Find where the given text appears and provide that cell's center as (x, y) coordinate. 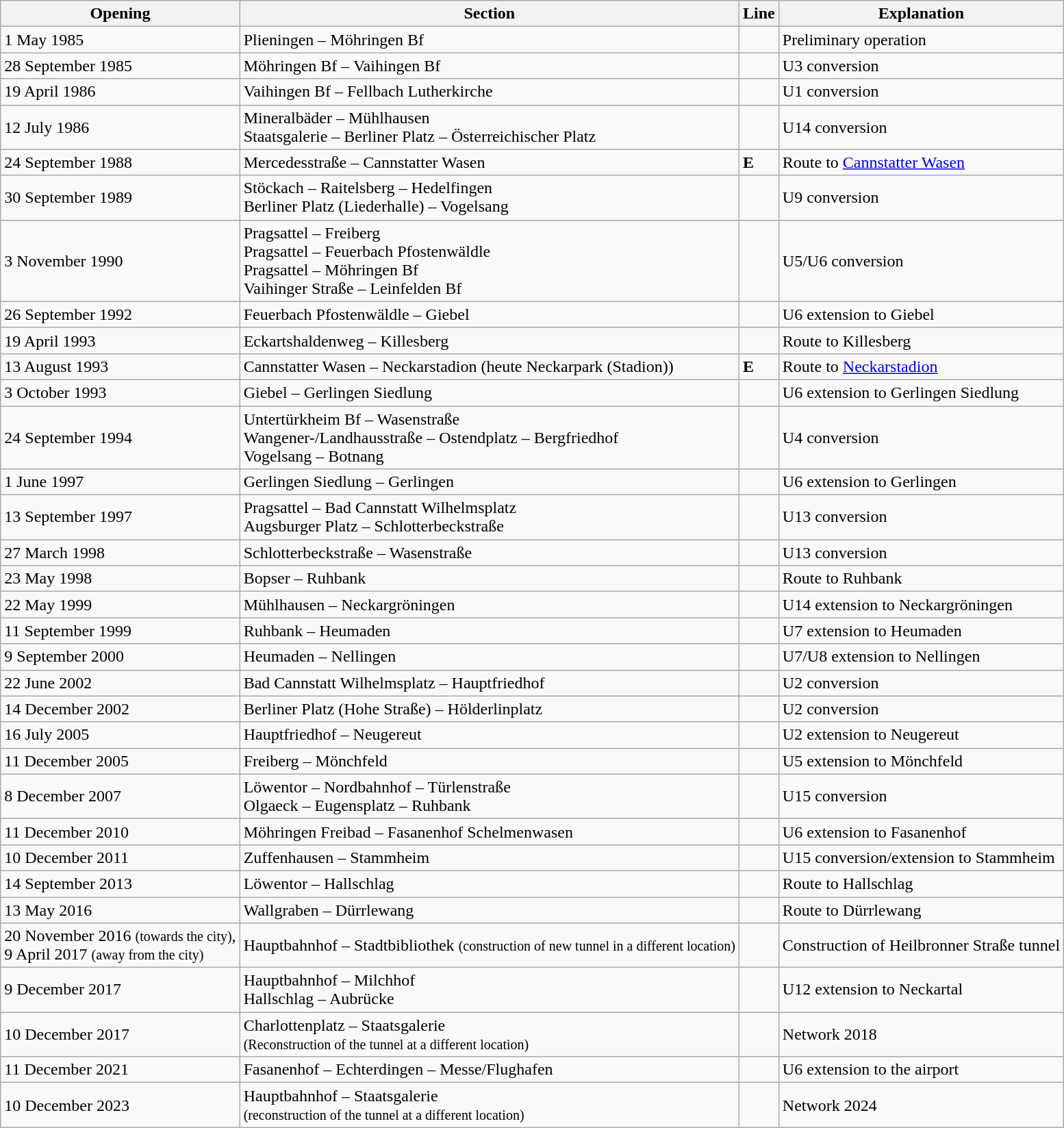
Pragsattel – Bad Cannstatt WilhelmsplatzAugsburger Platz – Schlotterbeckstraße (489, 518)
Fasanenhof – Echterdingen – Messe/Flughafen (489, 1070)
9 December 2017 (121, 990)
U14 conversion (921, 127)
U6 extension to Gerlingen (921, 482)
Mineralbäder – MühlhausenStaatsgalerie – Berliner Platz – Österreichischer Platz (489, 127)
U12 extension to Neckartal (921, 990)
Route to Neckarstadion (921, 366)
Freiberg – Mönchfeld (489, 761)
27 March 1998 (121, 553)
Zuffenhausen – Stammheim (489, 857)
U14 extension to Neckargröningen (921, 605)
U6 extension to Gerlingen Siedlung (921, 392)
Löwentor – Nordbahnhof – TürlenstraßeOlgaeck – Eugensplatz – Ruhbank (489, 796)
U6 extension to Giebel (921, 314)
Network 2024 (921, 1105)
Charlottenplatz – Staatsgalerie(Reconstruction of the tunnel at a different location) (489, 1034)
10 December 2023 (121, 1105)
22 May 1999 (121, 605)
20 November 2016 (towards the city),9 April 2017 (away from the city) (121, 945)
Line (759, 14)
1 May 1985 (121, 40)
13 September 1997 (121, 518)
26 September 1992 (121, 314)
Stöckach – Raitelsberg – HedelfingenBerliner Platz (Liederhalle) – Vogelsang (489, 197)
11 December 2010 (121, 831)
Bad Cannstatt Wilhelmsplatz – Hauptfriedhof (489, 683)
U15 conversion (921, 796)
U7 extension to Heumaden (921, 631)
Preliminary operation (921, 40)
19 April 1993 (121, 340)
10 December 2017 (121, 1034)
U3 conversion (921, 66)
22 June 2002 (121, 683)
Löwentor – Hallschlag (489, 883)
U1 conversion (921, 92)
U4 conversion (921, 437)
30 September 1989 (121, 197)
Schlotterbeckstraße – Wasenstraße (489, 553)
Feuerbach Pfostenwäldle – Giebel (489, 314)
Eckartshaldenweg – Killesberg (489, 340)
Route to Killesberg (921, 340)
Route to Cannstatter Wasen (921, 162)
16 July 2005 (121, 735)
Route to Hallschlag (921, 883)
1 June 1997 (121, 482)
11 December 2005 (121, 761)
Bopser – Ruhbank (489, 579)
24 September 1988 (121, 162)
Construction of Heilbronner Straße tunnel (921, 945)
U6 extension to the airport (921, 1070)
Heumaden – Nellingen (489, 657)
28 September 1985 (121, 66)
Route to Ruhbank (921, 579)
U2 extension to Neugereut (921, 735)
Mühlhausen – Neckargröningen (489, 605)
Vaihingen Bf – Fellbach Lutherkirche (489, 92)
10 December 2011 (121, 857)
Wallgraben – Dürrlewang (489, 910)
Plieningen – Möhringen Bf (489, 40)
U6 extension to Fasanenhof (921, 831)
13 August 1993 (121, 366)
12 July 1986 (121, 127)
24 September 1994 (121, 437)
Ruhbank – Heumaden (489, 631)
Network 2018 (921, 1034)
U15 conversion/extension to Stammheim (921, 857)
19 April 1986 (121, 92)
Hauptbahnhof – Staatsgalerie(reconstruction of the tunnel at a different location) (489, 1105)
Giebel – Gerlingen Siedlung (489, 392)
Section (489, 14)
Route to Dürrlewang (921, 910)
U5/U6 conversion (921, 260)
9 September 2000 (121, 657)
Berliner Platz (Hohe Straße) – Hölderlinplatz (489, 709)
Cannstatter Wasen – Neckarstadion (heute Neckarpark (Stadion)) (489, 366)
8 December 2007 (121, 796)
Hauptbahnhof – MilchhofHallschlag – Aubrücke (489, 990)
Gerlingen Siedlung – Gerlingen (489, 482)
11 September 1999 (121, 631)
14 September 2013 (121, 883)
23 May 1998 (121, 579)
U7/U8 extension to Nellingen (921, 657)
11 December 2021 (121, 1070)
3 October 1993 (121, 392)
14 December 2002 (121, 709)
Explanation (921, 14)
Möhringen Bf – Vaihingen Bf (489, 66)
Pragsattel – FreibergPragsattel – Feuerbach PfostenwäldlePragsattel – Möhringen BfVaihinger Straße – Leinfelden Bf (489, 260)
U5 extension to Mönchfeld (921, 761)
Opening (121, 14)
U9 conversion (921, 197)
Mercedesstraße – Cannstatter Wasen (489, 162)
Untertürkheim Bf – WasenstraßeWangener-/Landhausstraße – Ostendplatz – BergfriedhofVogelsang – Botnang (489, 437)
13 May 2016 (121, 910)
Hauptfriedhof – Neugereut (489, 735)
3 November 1990 (121, 260)
Möhringen Freibad – Fasanenhof Schelmenwasen (489, 831)
Hauptbahnhof – Stadtbibliothek (construction of new tunnel in a different location) (489, 945)
